Detect which cell encompasses the target text, then output its [x, y] center coordinate. 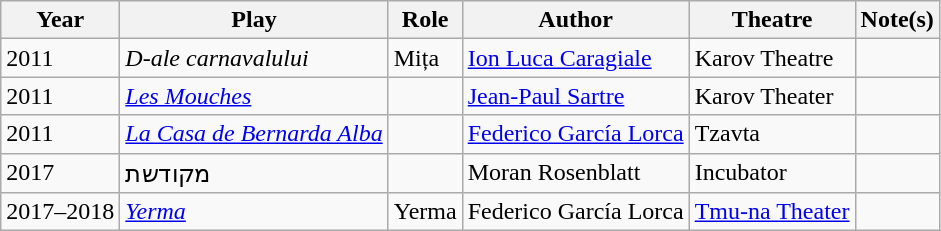
Ion Luca Caragiale [576, 58]
Karov Theatre [772, 58]
מקודשת [254, 173]
2017–2018 [60, 212]
Year [60, 20]
Mița [425, 58]
Theatre [772, 20]
Role [425, 20]
La Casa de Bernarda Alba [254, 134]
Play [254, 20]
Tzavta [772, 134]
Incubator [772, 173]
Note(s) [897, 20]
Author [576, 20]
Tmu-na Theater [772, 212]
Moran Rosenblatt [576, 173]
Les Mouches [254, 96]
2017 [60, 173]
D-ale carnavalului [254, 58]
Jean-Paul Sartre [576, 96]
Karov Theater [772, 96]
